Detect which cell encompasses the target text, then output its [x, y] center coordinate. 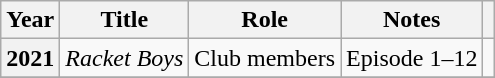
Year [30, 20]
Role [265, 20]
Notes [412, 20]
Episode 1–12 [412, 58]
2021 [30, 58]
Club members [265, 58]
Racket Boys [124, 58]
Title [124, 20]
